Pinpoint the cell where the given text exists, returning its [X, Y] midpoint coordinate. 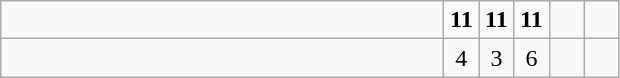
3 [496, 58]
4 [462, 58]
6 [532, 58]
